Determine the [X, Y] coordinate at the center of the cell enclosing the given text.  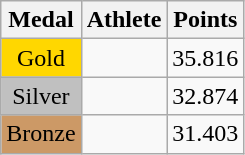
Gold [41, 58]
Bronze [41, 134]
31.403 [206, 134]
Athlete [124, 20]
Points [206, 20]
32.874 [206, 96]
35.816 [206, 58]
Medal [41, 20]
Silver [41, 96]
